From the cell containing the given text, extract its center point as (x, y) coordinate. 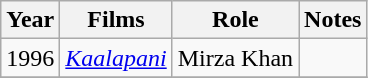
Year (30, 20)
1996 (30, 58)
Role (235, 20)
Kaalapani (116, 58)
Films (116, 20)
Mirza Khan (235, 58)
Notes (333, 20)
